From the cell containing the given text, extract its center point as [X, Y] coordinate. 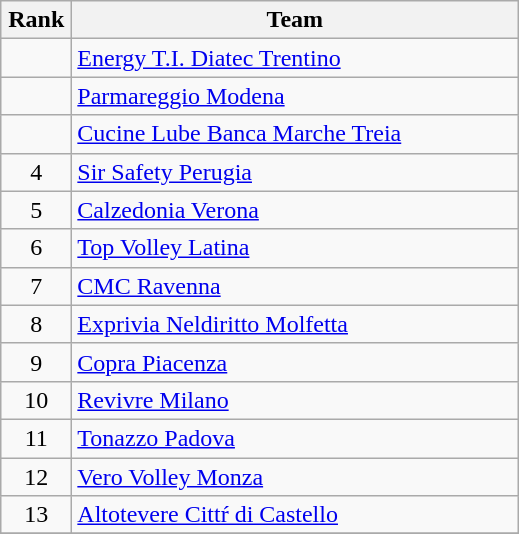
4 [36, 172]
6 [36, 248]
Energy T.I. Diatec Trentino [295, 58]
9 [36, 362]
5 [36, 210]
Exprivia Neldiritto Molfetta [295, 324]
7 [36, 286]
Top Volley Latina [295, 248]
Copra Piacenza [295, 362]
10 [36, 400]
12 [36, 477]
CMC Ravenna [295, 286]
Tonazzo Padova [295, 438]
Sir Safety Perugia [295, 172]
Cucine Lube Banca Marche Treia [295, 134]
Revivre Milano [295, 400]
Rank [36, 20]
Parmareggio Modena [295, 96]
8 [36, 324]
Vero Volley Monza [295, 477]
11 [36, 438]
Team [295, 20]
13 [36, 515]
Calzedonia Verona [295, 210]
Altotevere Cittŕ di Castello [295, 515]
